Detect which cell encompasses the target text, then output its (x, y) center coordinate. 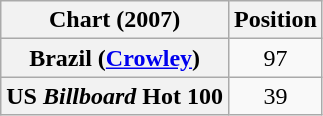
US Billboard Hot 100 (115, 96)
Position (276, 20)
Brazil (Crowley) (115, 58)
97 (276, 58)
Chart (2007) (115, 20)
39 (276, 96)
